Search for the cell housing the specified text and yield its (x, y) center coordinate. 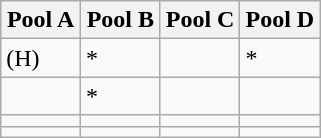
Pool C (200, 20)
(H) (41, 58)
Pool A (41, 20)
Pool D (280, 20)
Pool B (120, 20)
